Determine the [X, Y] coordinate at the center of the cell enclosing the given text.  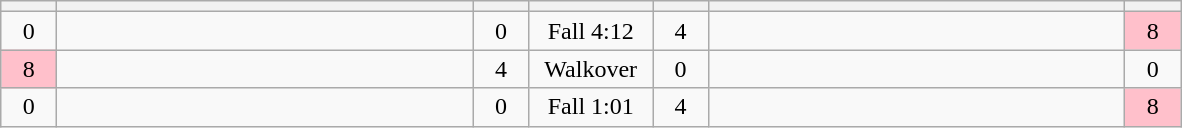
Fall 4:12 [591, 31]
Fall 1:01 [591, 107]
Walkover [591, 69]
